Locate the cell with the specified text and output its (X, Y) center coordinate. 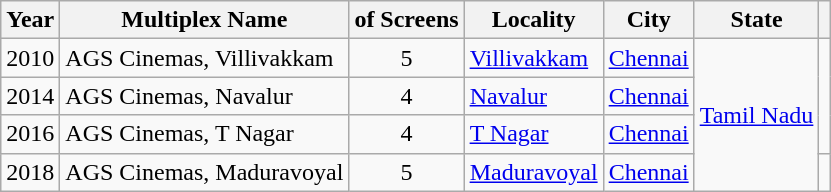
Navalur (534, 96)
Maduravoyal (534, 172)
City (648, 20)
AGS Cinemas, Villivakkam (204, 58)
AGS Cinemas, Maduravoyal (204, 172)
AGS Cinemas, Navalur (204, 96)
2010 (30, 58)
State (756, 20)
of Screens (406, 20)
2016 (30, 134)
AGS Cinemas, T Nagar (204, 134)
Locality (534, 20)
T Nagar (534, 134)
Tamil Nadu (756, 115)
Multiplex Name (204, 20)
2018 (30, 172)
2014 (30, 96)
Year (30, 20)
Villivakkam (534, 58)
